Return (x, y) of the center of cell containing provided text 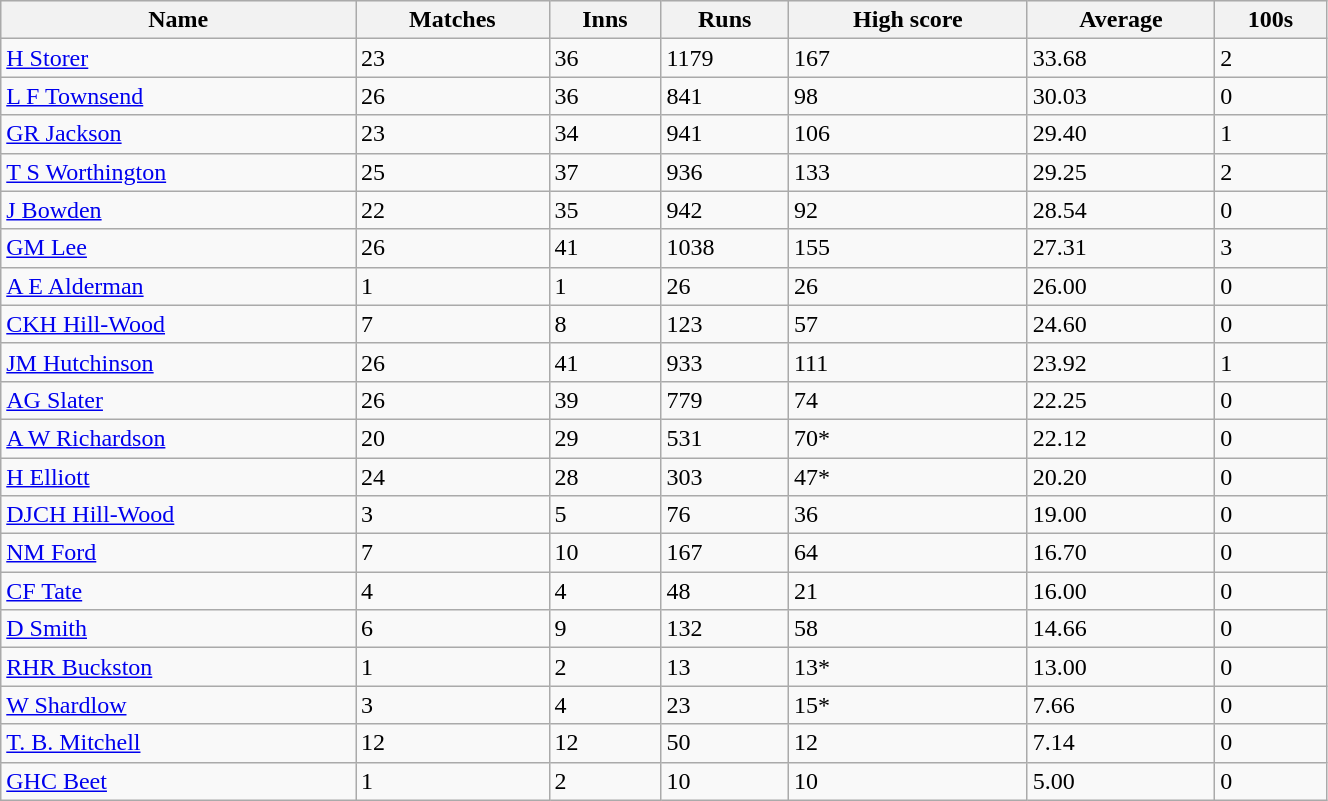
64 (908, 553)
28 (605, 477)
J Bowden (178, 210)
7.14 (1120, 743)
100s (1271, 20)
57 (908, 324)
936 (725, 172)
47* (908, 477)
15* (908, 705)
29.40 (1120, 134)
20.20 (1120, 477)
13 (725, 667)
5.00 (1120, 781)
841 (725, 96)
6 (453, 629)
5 (605, 515)
133 (908, 172)
H Storer (178, 58)
29.25 (1120, 172)
29 (605, 438)
37 (605, 172)
GM Lee (178, 248)
RHR Buckston (178, 667)
34 (605, 134)
13* (908, 667)
13.00 (1120, 667)
106 (908, 134)
16.70 (1120, 553)
1179 (725, 58)
27.31 (1120, 248)
123 (725, 324)
High score (908, 20)
70* (908, 438)
CF Tate (178, 591)
26.00 (1120, 286)
22.25 (1120, 400)
GR Jackson (178, 134)
CKH Hill-Wood (178, 324)
779 (725, 400)
A E Alderman (178, 286)
7.66 (1120, 705)
76 (725, 515)
111 (908, 362)
20 (453, 438)
933 (725, 362)
22 (453, 210)
28.54 (1120, 210)
JM Hutchinson (178, 362)
303 (725, 477)
Runs (725, 20)
14.66 (1120, 629)
98 (908, 96)
24 (453, 477)
48 (725, 591)
531 (725, 438)
T S Worthington (178, 172)
T. B. Mitchell (178, 743)
30.03 (1120, 96)
21 (908, 591)
33.68 (1120, 58)
A W Richardson (178, 438)
1038 (725, 248)
19.00 (1120, 515)
Name (178, 20)
L F Townsend (178, 96)
22.12 (1120, 438)
8 (605, 324)
24.60 (1120, 324)
942 (725, 210)
D Smith (178, 629)
Inns (605, 20)
DJCH Hill-Wood (178, 515)
35 (605, 210)
AG Slater (178, 400)
132 (725, 629)
39 (605, 400)
941 (725, 134)
9 (605, 629)
50 (725, 743)
23.92 (1120, 362)
155 (908, 248)
Matches (453, 20)
74 (908, 400)
16.00 (1120, 591)
W Shardlow (178, 705)
H Elliott (178, 477)
92 (908, 210)
NM Ford (178, 553)
Average (1120, 20)
25 (453, 172)
GHC Beet (178, 781)
58 (908, 629)
